Detect which cell encompasses the target text, then output its [x, y] center coordinate. 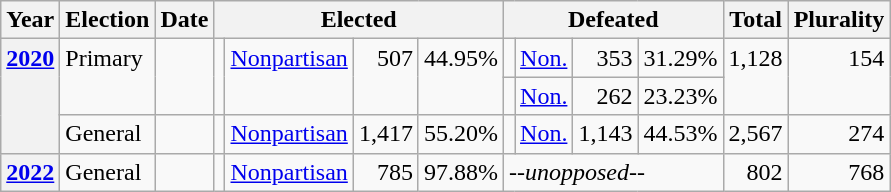
353 [606, 58]
Elected [359, 20]
23.23% [680, 96]
274 [839, 134]
97.88% [460, 172]
Defeated [613, 20]
2020 [30, 96]
Year [30, 20]
768 [839, 172]
1,143 [606, 134]
802 [756, 172]
262 [606, 96]
44.53% [680, 134]
1,417 [386, 134]
55.20% [460, 134]
Total [756, 20]
Election [108, 20]
154 [839, 77]
44.95% [460, 77]
1,128 [756, 77]
Date [184, 20]
Plurality [839, 20]
2,567 [756, 134]
2022 [30, 172]
31.29% [680, 58]
785 [386, 172]
--unopposed-- [613, 172]
Primary [108, 77]
507 [386, 77]
